Identify which cell holds the provided text, then report its (X, Y) central coordinate. 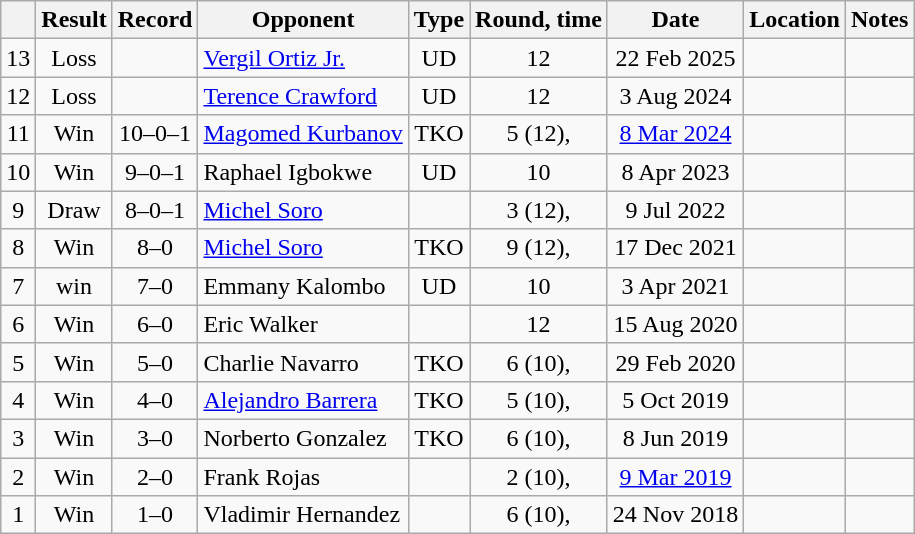
Eric Walker (303, 324)
1–0 (155, 515)
11 (18, 134)
Date (675, 20)
8 (18, 248)
1 (18, 515)
Draw (74, 210)
29 Feb 2020 (675, 362)
Vladimir Hernandez (303, 515)
Norberto Gonzalez (303, 438)
Terence Crawford (303, 96)
24 Nov 2018 (675, 515)
3–0 (155, 438)
4 (18, 400)
5 Oct 2019 (675, 400)
7–0 (155, 286)
8–0 (155, 248)
Notes (879, 20)
10–0–1 (155, 134)
Magomed Kurbanov (303, 134)
Round, time (539, 20)
3 (18, 438)
2 (10), (539, 477)
9 Jul 2022 (675, 210)
Opponent (303, 20)
win (74, 286)
6–0 (155, 324)
Result (74, 20)
8–0–1 (155, 210)
2 (18, 477)
9 (18, 210)
17 Dec 2021 (675, 248)
8 Jun 2019 (675, 438)
7 (18, 286)
Emmany Kalombo (303, 286)
Type (438, 20)
3 Apr 2021 (675, 286)
4–0 (155, 400)
13 (18, 58)
5–0 (155, 362)
5 (18, 362)
Record (155, 20)
15 Aug 2020 (675, 324)
Frank Rojas (303, 477)
6 (18, 324)
2–0 (155, 477)
9 (12), (539, 248)
5 (12), (539, 134)
Vergil Ortiz Jr. (303, 58)
5 (10), (539, 400)
22 Feb 2025 (675, 58)
9–0–1 (155, 172)
Location (795, 20)
Charlie Navarro (303, 362)
9 Mar 2019 (675, 477)
Raphael Igbokwe (303, 172)
3 Aug 2024 (675, 96)
Alejandro Barrera (303, 400)
8 Apr 2023 (675, 172)
3 (12), (539, 210)
8 Mar 2024 (675, 134)
